Output the [X, Y] coordinate of the center of the cell containing the given text.  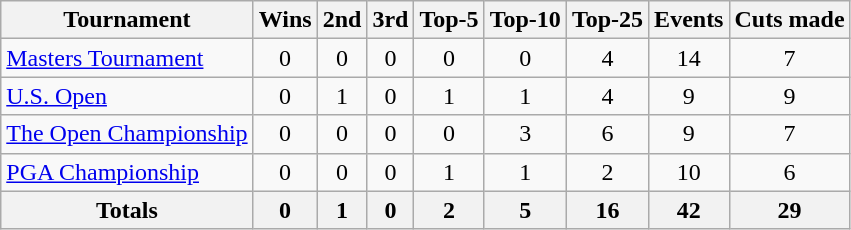
16 [607, 210]
U.S. Open [127, 96]
42 [689, 210]
2nd [342, 20]
5 [525, 210]
29 [790, 210]
Wins [285, 20]
Masters Tournament [127, 58]
Tournament [127, 20]
Top-25 [607, 20]
3 [525, 134]
Top-5 [449, 20]
Totals [127, 210]
Events [689, 20]
14 [689, 58]
Top-10 [525, 20]
10 [689, 172]
The Open Championship [127, 134]
Cuts made [790, 20]
PGA Championship [127, 172]
3rd [390, 20]
